Capture the cell that displays the provided text and extract its (x, y) central coordinate. 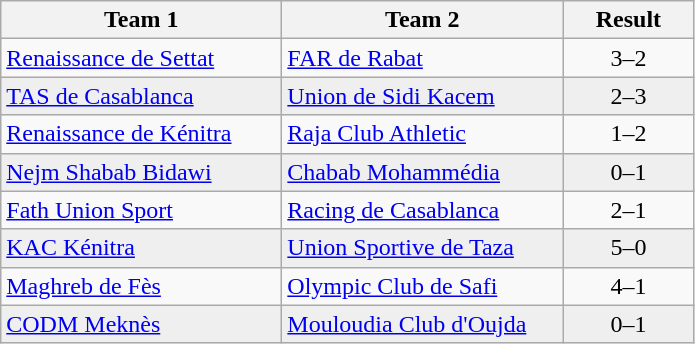
Racing de Casablanca (422, 210)
Renaissance de Kénitra (142, 134)
Maghreb de Fès (142, 286)
Renaissance de Settat (142, 58)
CODM Meknès (142, 324)
TAS de Casablanca (142, 96)
Team 2 (422, 20)
4–1 (628, 286)
Mouloudia Club d'Oujda (422, 324)
Chabab Mohammédia (422, 172)
Raja Club Athletic (422, 134)
Olympic Club de Safi (422, 286)
Union Sportive de Taza (422, 248)
FAR de Rabat (422, 58)
1–2 (628, 134)
Fath Union Sport (142, 210)
2–1 (628, 210)
Union de Sidi Kacem (422, 96)
Nejm Shabab Bidawi (142, 172)
5–0 (628, 248)
KAC Kénitra (142, 248)
Result (628, 20)
2–3 (628, 96)
3–2 (628, 58)
Team 1 (142, 20)
